Detect which cell encompasses the target text, then output its (X, Y) center coordinate. 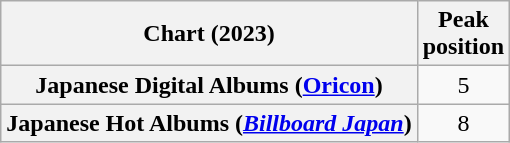
5 (463, 85)
8 (463, 123)
Chart (2023) (209, 34)
Japanese Digital Albums (Oricon) (209, 85)
Peakposition (463, 34)
Japanese Hot Albums (Billboard Japan) (209, 123)
